Extract the [x, y] coordinate from the center of the cell holding the provided text.  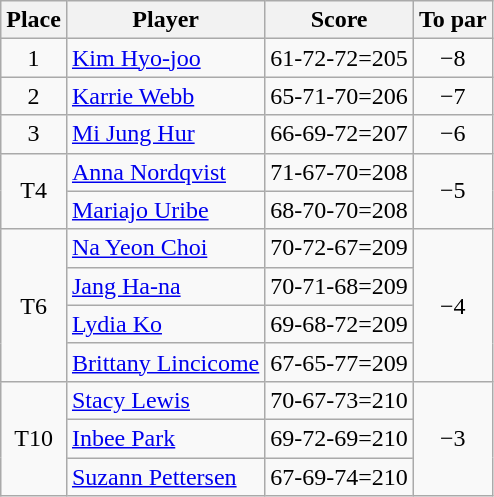
61-72-72=205 [340, 58]
3 [34, 134]
Mi Jung Hur [165, 134]
Score [340, 20]
Mariajo Uribe [165, 210]
70-67-73=210 [340, 400]
69-68-72=209 [340, 324]
−6 [452, 134]
Kim Hyo-joo [165, 58]
Place [34, 20]
Stacy Lewis [165, 400]
−8 [452, 58]
Anna Nordqvist [165, 172]
2 [34, 96]
Player [165, 20]
T10 [34, 438]
T6 [34, 305]
Karrie Webb [165, 96]
−4 [452, 305]
Lydia Ko [165, 324]
67-65-77=209 [340, 362]
Inbee Park [165, 438]
To par [452, 20]
1 [34, 58]
70-72-67=209 [340, 248]
66-69-72=207 [340, 134]
−3 [452, 438]
−5 [452, 191]
67-69-74=210 [340, 477]
69-72-69=210 [340, 438]
71-67-70=208 [340, 172]
T4 [34, 191]
Na Yeon Choi [165, 248]
70-71-68=209 [340, 286]
68-70-70=208 [340, 210]
−7 [452, 96]
Jang Ha-na [165, 286]
65-71-70=206 [340, 96]
Brittany Lincicome [165, 362]
Suzann Pettersen [165, 477]
